Provide the [X, Y] coordinate of the cell's center where the given text is located.  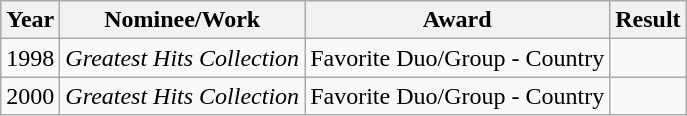
Result [648, 20]
2000 [30, 96]
Nominee/Work [182, 20]
1998 [30, 58]
Year [30, 20]
Award [458, 20]
